Return (X, Y) of the center of cell containing provided text 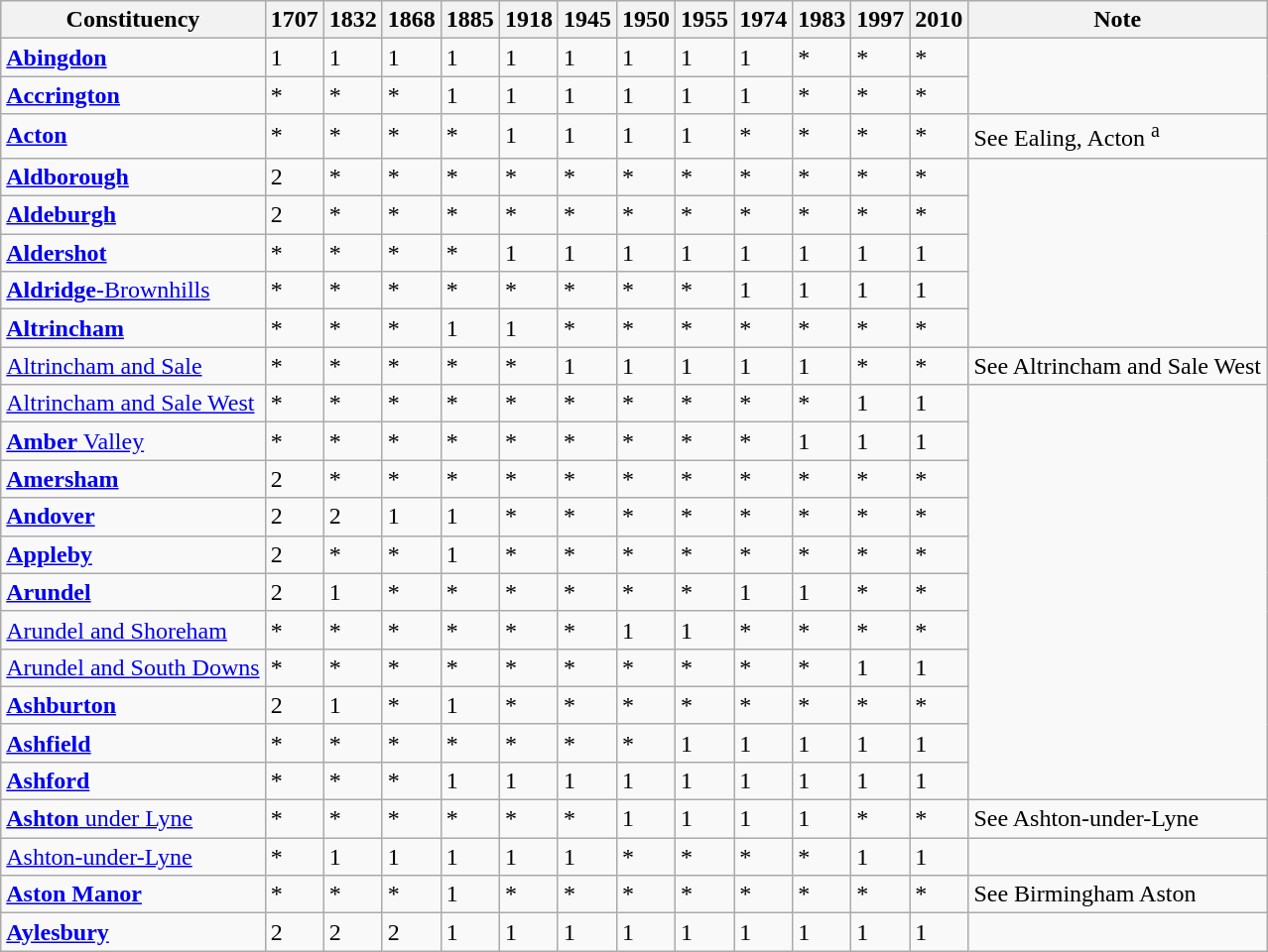
1918 (528, 20)
Ashfield (133, 743)
1885 (470, 20)
Aldridge-Brownhills (133, 291)
Ashton under Lyne (133, 819)
See Birmingham Aston (1117, 894)
Appleby (133, 554)
1955 (704, 20)
1974 (764, 20)
Arundel (133, 592)
Aylesbury (133, 932)
Altrincham and Sale West (133, 404)
See Altrincham and Sale West (1117, 366)
Accrington (133, 95)
Aldborough (133, 177)
See Ealing, Acton a (1117, 137)
Ashton-under-Lyne (133, 857)
Altrincham and Sale (133, 366)
Note (1117, 20)
Altrincham (133, 328)
2010 (939, 20)
Amersham (133, 479)
Ashford (133, 780)
1868 (411, 20)
Abingdon (133, 58)
1983 (822, 20)
Ashburton (133, 705)
1950 (647, 20)
1997 (881, 20)
Aston Manor (133, 894)
Aldeburgh (133, 215)
Amber Valley (133, 441)
Constituency (133, 20)
1707 (294, 20)
Andover (133, 517)
Arundel and Shoreham (133, 630)
See Ashton-under-Lyne (1117, 819)
Aldershot (133, 253)
1832 (353, 20)
1945 (587, 20)
Acton (133, 137)
Arundel and South Downs (133, 667)
